Detect which cell encompasses the target text, then output its (X, Y) center coordinate. 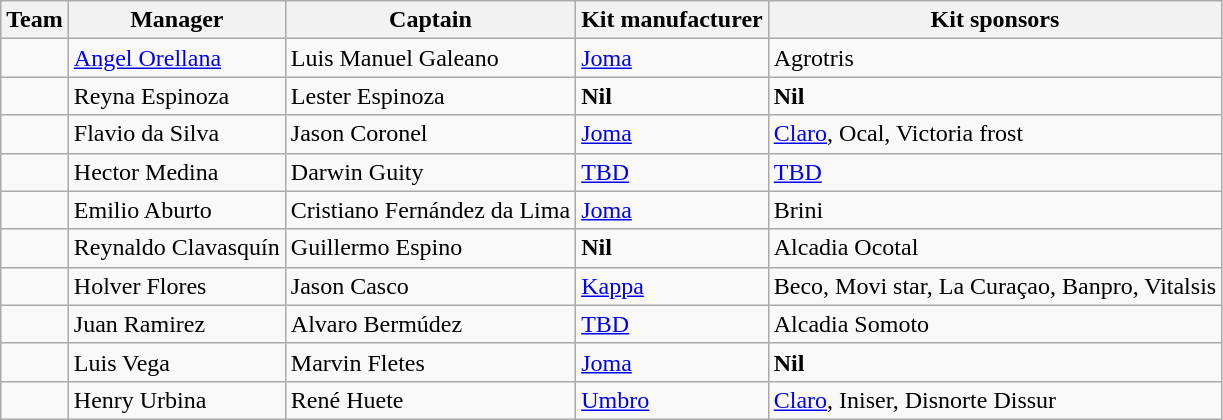
Kappa (672, 286)
Guillermo Espino (430, 248)
Reynaldo Clavasquín (176, 248)
Holver Flores (176, 286)
Alcadia Ocotal (994, 248)
Angel Orellana (176, 58)
Agrotris (994, 58)
Umbro (672, 400)
Alvaro Bermúdez (430, 324)
Kit manufacturer (672, 20)
Captain (430, 20)
René Huete (430, 400)
Darwin Guity (430, 172)
Manager (176, 20)
Claro, Ocal, Victoria frost (994, 134)
Beco, Movi star, La Curaçao, Banpro, Vitalsis (994, 286)
Brini (994, 210)
Claro, Iniser, Disnorte Dissur (994, 400)
Cristiano Fernández da Lima (430, 210)
Kit sponsors (994, 20)
Lester Espinoza (430, 96)
Alcadia Somoto (994, 324)
Henry Urbina (176, 400)
Luis Manuel Galeano (430, 58)
Hector Medina (176, 172)
Emilio Aburto (176, 210)
Marvin Fletes (430, 362)
Juan Ramirez (176, 324)
Jason Casco (430, 286)
Team (35, 20)
Luis Vega (176, 362)
Jason Coronel (430, 134)
Reyna Espinoza (176, 96)
Flavio da Silva (176, 134)
